Extract the [x, y] coordinate from the center of the cell holding the provided text.  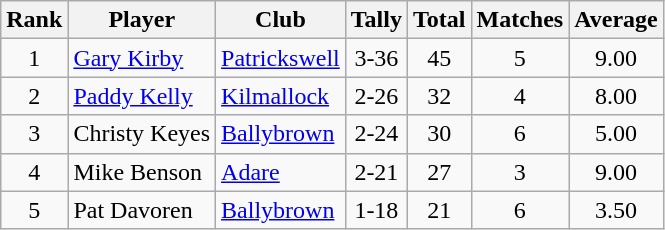
Matches [520, 20]
Adare [281, 172]
Christy Keyes [142, 134]
2-21 [376, 172]
21 [439, 210]
Pat Davoren [142, 210]
Club [281, 20]
2-26 [376, 96]
27 [439, 172]
30 [439, 134]
1 [34, 58]
32 [439, 96]
Tally [376, 20]
2 [34, 96]
Mike Benson [142, 172]
2-24 [376, 134]
3-36 [376, 58]
8.00 [616, 96]
Paddy Kelly [142, 96]
Kilmallock [281, 96]
Rank [34, 20]
Player [142, 20]
1-18 [376, 210]
Average [616, 20]
45 [439, 58]
Gary Kirby [142, 58]
Patrickswell [281, 58]
Total [439, 20]
5.00 [616, 134]
3.50 [616, 210]
